Return (X, Y) of the center of cell containing provided text 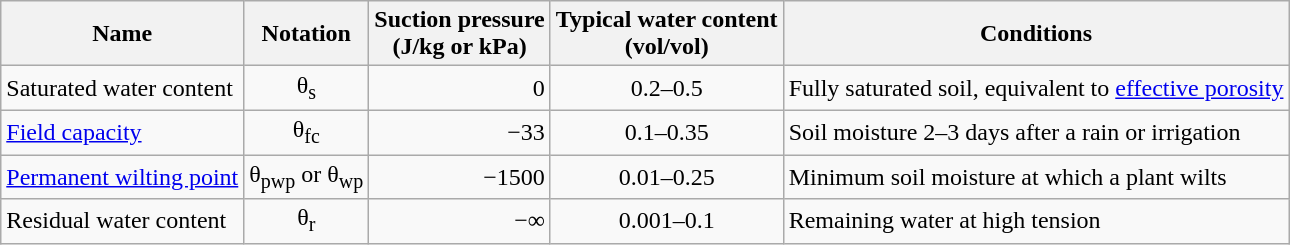
0.01–0.25 (666, 176)
−33 (460, 132)
Minimum soil moisture at which a plant wilts (1036, 176)
−1500 (460, 176)
θr (306, 221)
Residual water content (122, 221)
Saturated water content (122, 88)
Suction pressure(J/kg or kPa) (460, 34)
0.001–0.1 (666, 221)
Fully saturated soil, equivalent to effective porosity (1036, 88)
Remaining water at high tension (1036, 221)
θfc (306, 132)
θpwp or θwp (306, 176)
Name (122, 34)
Soil moisture 2–3 days after a rain or irrigation (1036, 132)
Field capacity (122, 132)
Notation (306, 34)
Conditions (1036, 34)
0.1–0.35 (666, 132)
0 (460, 88)
θs (306, 88)
0.2–0.5 (666, 88)
−∞ (460, 221)
Typical water content(vol/vol) (666, 34)
Permanent wilting point (122, 176)
